Search for the cell housing the specified text and yield its (X, Y) center coordinate. 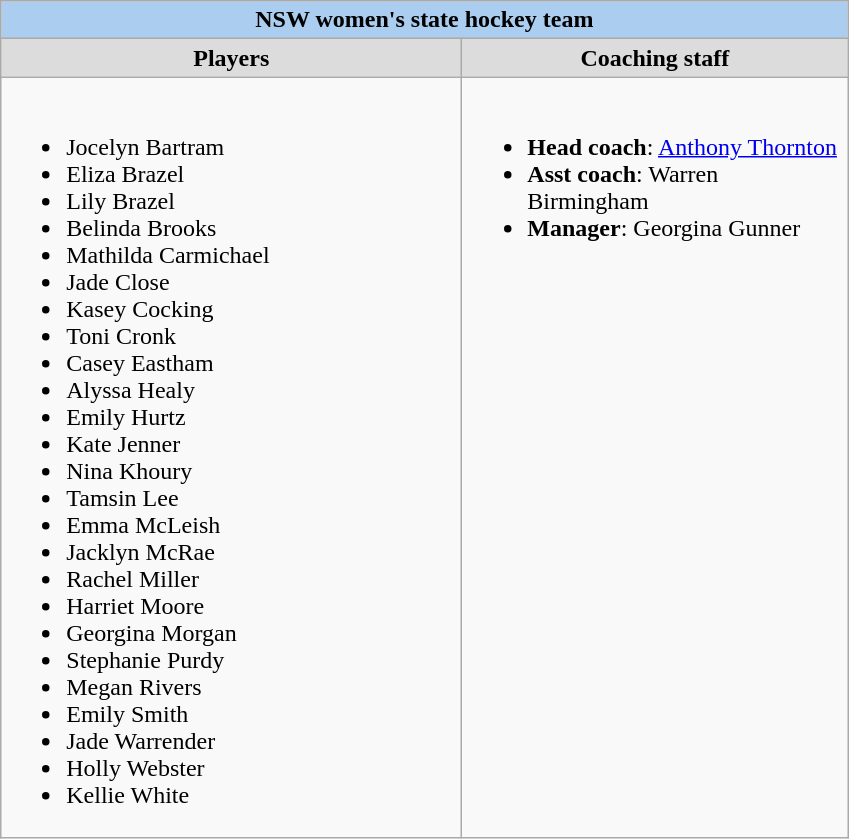
Players (232, 58)
NSW women's state hockey team (424, 20)
Head coach: Anthony ThorntonAsst coach: Warren BirminghamManager: Georgina Gunner (655, 458)
Coaching staff (655, 58)
